Pinpoint the cell where the given text exists, returning its (x, y) midpoint coordinate. 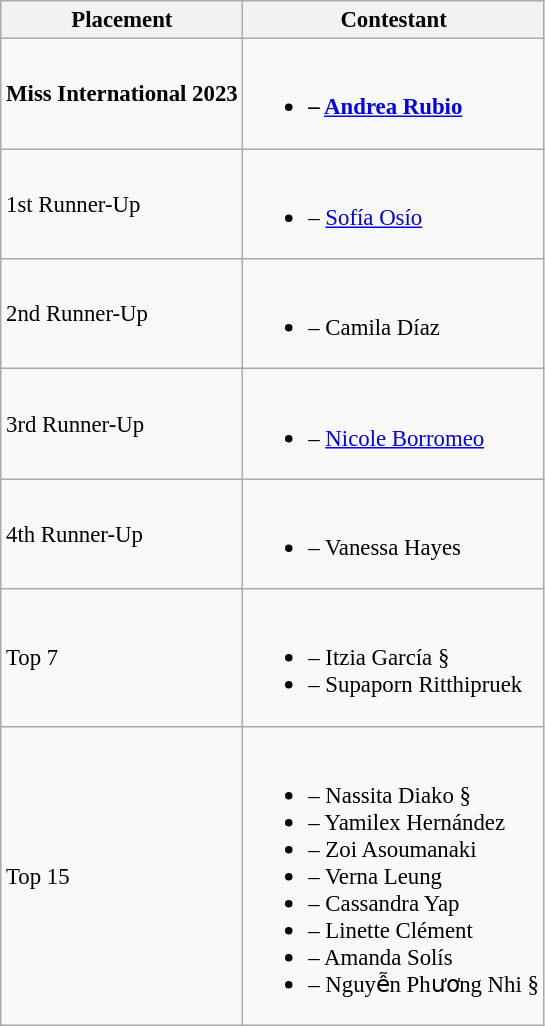
– Nassita Diako § – Yamilex Hernández – Zoi Asoumanaki – Verna Leung – Cassandra Yap – Linette Clément – Amanda Solís – Nguyễn Phương Nhi § (394, 876)
Miss International 2023 (122, 94)
– Nicole Borromeo (394, 424)
3rd Runner-Up (122, 424)
1st Runner-Up (122, 204)
– Andrea Rubio (394, 94)
– Vanessa Hayes (394, 534)
– Sofía Osío (394, 204)
2nd Runner-Up (122, 314)
4th Runner-Up (122, 534)
– Itzia García § – Supaporn Ritthipruek (394, 658)
Top 7 (122, 658)
– Camila Díaz (394, 314)
Contestant (394, 20)
Top 15 (122, 876)
Placement (122, 20)
